Pinpoint the cell where the given text exists, returning its [x, y] midpoint coordinate. 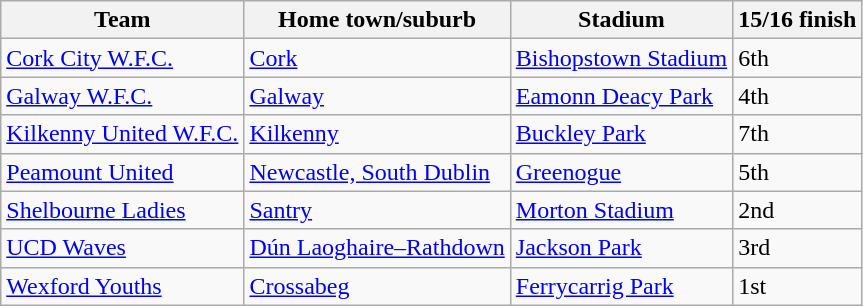
4th [798, 96]
Galway [377, 96]
Wexford Youths [122, 286]
Santry [377, 210]
Newcastle, South Dublin [377, 172]
Galway W.F.C. [122, 96]
3rd [798, 248]
Dún Laoghaire–Rathdown [377, 248]
Eamonn Deacy Park [621, 96]
2nd [798, 210]
Kilkenny [377, 134]
Kilkenny United W.F.C. [122, 134]
Stadium [621, 20]
7th [798, 134]
6th [798, 58]
15/16 finish [798, 20]
Peamount United [122, 172]
Ferrycarrig Park [621, 286]
Team [122, 20]
1st [798, 286]
Home town/suburb [377, 20]
Jackson Park [621, 248]
Buckley Park [621, 134]
Cork City W.F.C. [122, 58]
Shelbourne Ladies [122, 210]
Bishopstown Stadium [621, 58]
Crossabeg [377, 286]
Greenogue [621, 172]
Cork [377, 58]
5th [798, 172]
UCD Waves [122, 248]
Morton Stadium [621, 210]
